Return the (x, y) coordinate for the center point of the cell that contains the specified text.  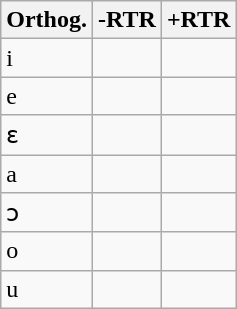
ɛ (47, 135)
e (47, 96)
Orthog. (47, 20)
ɔ (47, 213)
o (47, 251)
i (47, 58)
u (47, 289)
-RTR (126, 20)
+RTR (198, 20)
a (47, 173)
